For the text-containing cell, return its midpoint in [X, Y] coordinate format. 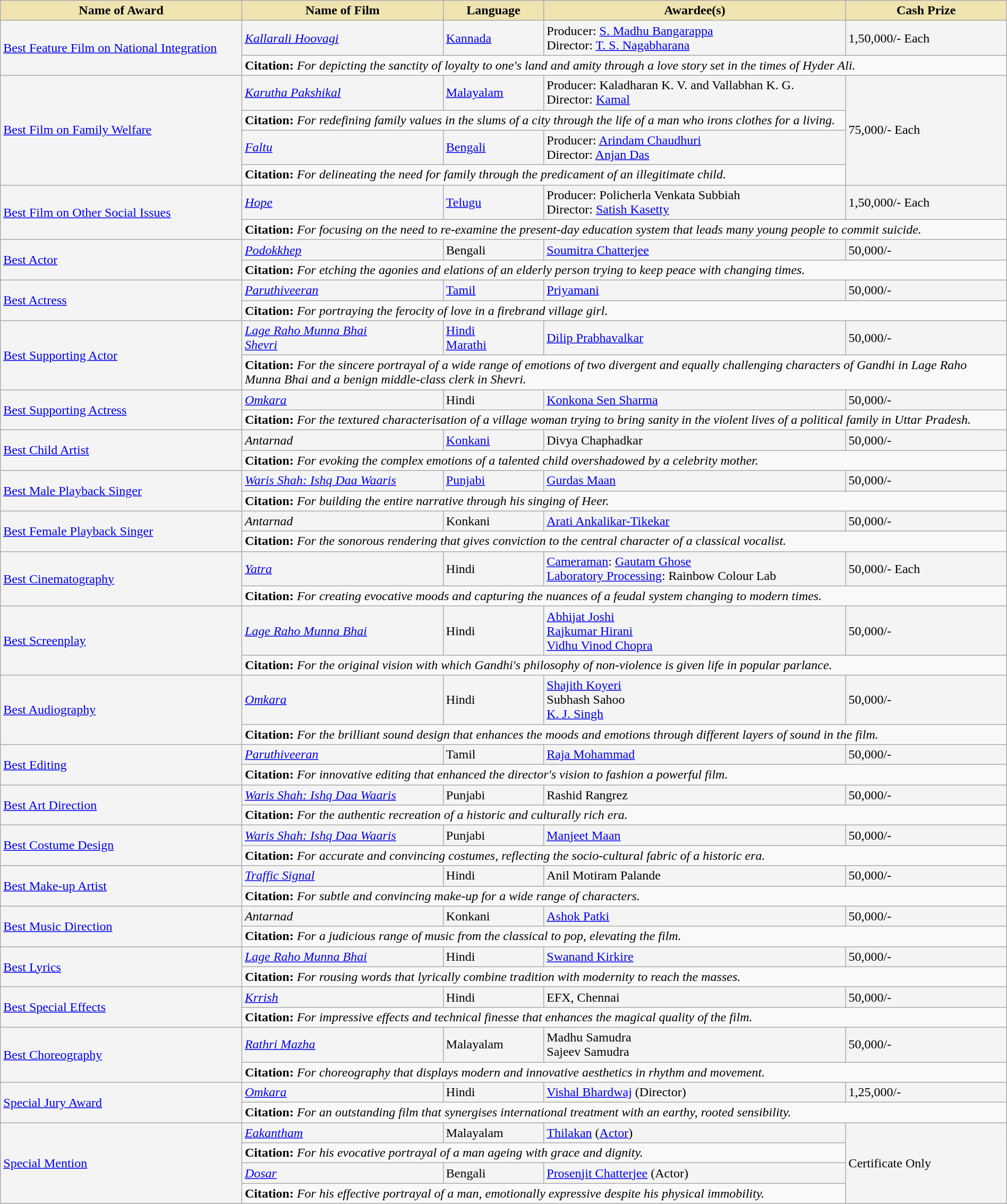
Citation: For the authentic recreation of a historic and culturally rich era. [624, 815]
Citation: For redefining family values in the slums of a city through the life of a man who irons clothes for a living. [544, 120]
Citation: For depicting the sanctity of loyalty to one's land and amity through a love story set in the times of Hyder Ali. [624, 65]
Citation: For focusing on the need to re-examine the present-day education system that leads many young people to commit suicide. [624, 229]
Raja Mohammad [695, 755]
Producer: Kaladharan K. V. and Vallabhan K. G.Director: Kamal [695, 92]
Best Actor [121, 260]
Gurdas Maan [695, 481]
Konkona Sen Sharma [695, 400]
Citation: For his effective portrayal of a man, emotionally expressive despite his physical immobility. [544, 1193]
Divya Chaphadkar [695, 440]
Citation: For innovative editing that enhanced the director's vision to fashion a powerful film. [624, 775]
Shajith KoyeriSubhash SahooK. J. Singh [695, 699]
Best Feature Film on National Integration [121, 48]
Citation: For an outstanding film that synergises international treatment with an earthy, rooted sensibility. [624, 1113]
Producer: Policherla Venkata SubbiahDirector: Satish Kasetty [695, 202]
Language [493, 11]
Best Audiography [121, 710]
Prosenjit Chatterjee (Actor) [695, 1173]
Citation: For the original vision with which Gandhi's philosophy of non-violence is given life in popular parlance. [624, 665]
Podokkhep [342, 250]
Producer: S. Madhu BangarappaDirector: T. S. Nagabharana [695, 38]
Producer: Arindam ChaudhuriDirector: Anjan Das [695, 148]
Citation: For the sonorous rendering that gives conviction to the central character of a classical vocalist. [624, 541]
Citation: For a judicious range of music from the classical to pop, elevating the film. [624, 936]
Citation: For the textured characterisation of a village woman trying to bring sanity in the violent lives of a political family in Uttar Pradesh. [624, 420]
Swanand Kirkire [695, 957]
Eakantham [342, 1133]
Citation: For subtle and convincing make-up for a wide range of characters. [624, 896]
Citation: For his evocative portrayal of a man ageing with grace and dignity. [544, 1153]
Lage Raho Munna BhaiShevri [342, 338]
Soumitra Chatterjee [695, 250]
Citation: For rousing words that lyrically combine tradition with modernity to reach the masses. [624, 977]
Best Child Artist [121, 450]
Citation: For the brilliant sound design that enhances the moods and emotions through different layers of sound in the film. [624, 735]
Kannada [493, 38]
50,000/- Each [926, 568]
Best Supporting Actress [121, 410]
Awardee(s) [695, 11]
Arati Ankalikar-Tikekar [695, 521]
Traffic Signal [342, 876]
Madhu SamudraSajeev Samudra [695, 1044]
Karutha Pakshikal [342, 92]
Rashid Rangrez [695, 795]
1,25,000/- [926, 1092]
Krrish [342, 997]
Best Choreography [121, 1055]
Best Female Playback Singer [121, 531]
Name of Film [342, 11]
Kallarali Hoovagi [342, 38]
Hope [342, 202]
Best Cinematography [121, 579]
Rathri Mazha [342, 1044]
Manjeet Maan [695, 835]
Best Film on Family Welfare [121, 130]
Faltu [342, 148]
Special Mention [121, 1163]
Citation: For delineating the need for family through the predicament of an illegitimate child. [544, 175]
Citation: For building the entire narrative through his singing of Heer. [624, 501]
Abhijat JoshiRajkumar Hirani Vidhu Vinod Chopra [695, 630]
Anil Motiram Palande [695, 876]
Best Special Effects [121, 1007]
Best Editing [121, 765]
Priyamani [695, 290]
Vishal Bhardwaj (Director) [695, 1092]
EFX, Chennai [695, 997]
Name of Award [121, 11]
Cash Prize [926, 11]
Best Costume Design [121, 846]
Special Jury Award [121, 1103]
Thilakan (Actor) [695, 1133]
Telugu [493, 202]
Dosar [342, 1173]
Best Male Playback Singer [121, 491]
Best Actress [121, 300]
Best Lyrics [121, 967]
Best Art Direction [121, 805]
Citation: For evoking the complex emotions of a talented child overshadowed by a celebrity mother. [624, 460]
Citation: For impressive effects and technical finesse that enhances the magical quality of the film. [624, 1017]
HindiMarathi [493, 338]
Best Supporting Actor [121, 355]
Citation: For accurate and convincing costumes, reflecting the socio-cultural fabric of a historic era. [624, 856]
Best Make-up Artist [121, 886]
Citation: For etching the agonies and elations of an elderly person trying to keep peace with changing times. [624, 270]
Ashok Patki [695, 916]
Best Screenplay [121, 641]
Yatra [342, 568]
Citation: For portraying the ferocity of love in a firebrand village girl. [624, 311]
Citation: For choreography that displays modern and innovative aesthetics in rhythm and movement. [624, 1072]
Best Film on Other Social Issues [121, 212]
75,000/- Each [926, 130]
Certificate Only [926, 1163]
Citation: For creating evocative moods and capturing the nuances of a feudal system changing to modern times. [624, 596]
Dilip Prabhavalkar [695, 338]
Cameraman: Gautam GhoseLaboratory Processing: Rainbow Colour Lab [695, 568]
Best Music Direction [121, 926]
